For the text-containing cell, return its midpoint in [X, Y] coordinate format. 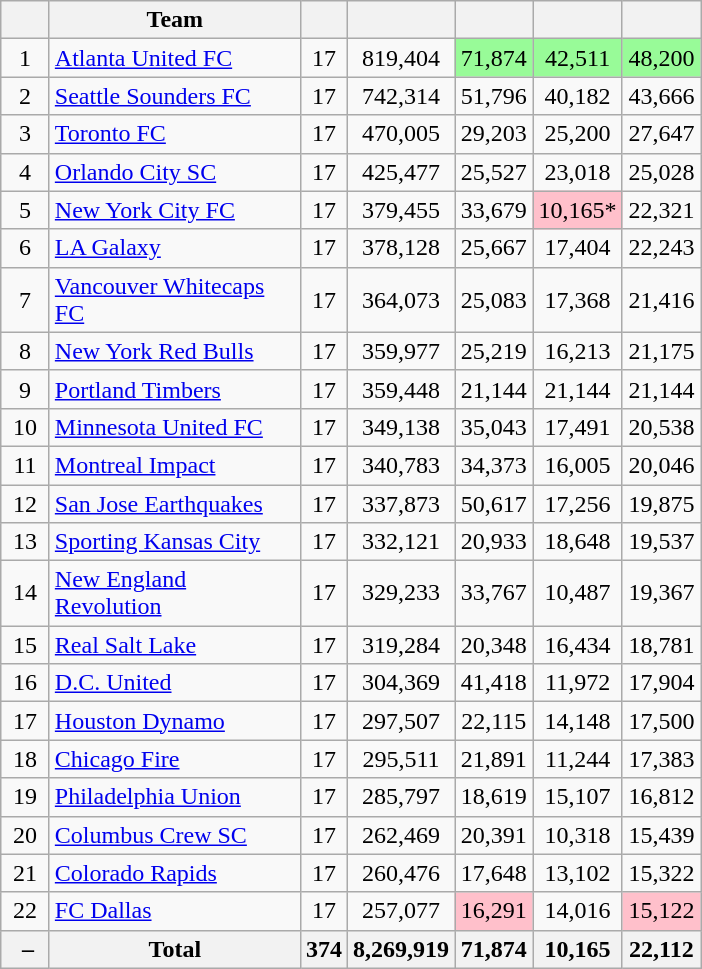
Vancouver Whitecaps FC [174, 300]
25,028 [662, 172]
10 [26, 427]
359,977 [400, 351]
17,256 [578, 503]
25,667 [494, 248]
2 [26, 96]
29,203 [494, 134]
16,434 [578, 645]
10,165 [578, 949]
262,469 [400, 835]
17,648 [494, 873]
23,018 [578, 172]
359,448 [400, 389]
470,005 [400, 134]
819,404 [400, 58]
22,112 [662, 949]
15,122 [662, 911]
14,016 [578, 911]
22,321 [662, 210]
34,373 [494, 465]
16,291 [494, 911]
Seattle Sounders FC [174, 96]
Philadelphia Union [174, 797]
22,115 [494, 721]
16,005 [578, 465]
21,891 [494, 759]
Portland Timbers [174, 389]
15,107 [578, 797]
Atlanta United FC [174, 58]
San Jose Earthquakes [174, 503]
New England Revolution [174, 594]
13 [26, 542]
12 [26, 503]
425,477 [400, 172]
364,073 [400, 300]
43,666 [662, 96]
33,679 [494, 210]
18 [26, 759]
13,102 [578, 873]
21 [26, 873]
25,527 [494, 172]
8,269,919 [400, 949]
D.C. United [174, 683]
25,200 [578, 134]
20 [26, 835]
New York City FC [174, 210]
19 [26, 797]
16,213 [578, 351]
17,404 [578, 248]
20,933 [494, 542]
Houston Dynamo [174, 721]
Sporting Kansas City [174, 542]
Colorado Rapids [174, 873]
337,873 [400, 503]
329,233 [400, 594]
27,647 [662, 134]
17,383 [662, 759]
304,369 [400, 683]
20,046 [662, 465]
332,121 [400, 542]
19,537 [662, 542]
33,767 [494, 594]
New York Red Bulls [174, 351]
Minnesota United FC [174, 427]
20,391 [494, 835]
22,243 [662, 248]
Chicago Fire [174, 759]
14,148 [578, 721]
17,500 [662, 721]
340,783 [400, 465]
25,083 [494, 300]
379,455 [400, 210]
Orlando City SC [174, 172]
20,538 [662, 427]
21,175 [662, 351]
21,416 [662, 300]
7 [26, 300]
1 [26, 58]
11,244 [578, 759]
10,318 [578, 835]
Montreal Impact [174, 465]
19,875 [662, 503]
16 [26, 683]
18,781 [662, 645]
11 [26, 465]
17,368 [578, 300]
349,138 [400, 427]
3 [26, 134]
8 [26, 351]
51,796 [494, 96]
5 [26, 210]
257,077 [400, 911]
742,314 [400, 96]
Columbus Crew SC [174, 835]
10,487 [578, 594]
25,219 [494, 351]
17,904 [662, 683]
18,648 [578, 542]
295,511 [400, 759]
19,367 [662, 594]
LA Galaxy [174, 248]
42,511 [578, 58]
4 [26, 172]
40,182 [578, 96]
285,797 [400, 797]
9 [26, 389]
297,507 [400, 721]
48,200 [662, 58]
Toronto FC [174, 134]
17,491 [578, 427]
FC Dallas [174, 911]
35,043 [494, 427]
14 [26, 594]
50,617 [494, 503]
378,128 [400, 248]
22 [26, 911]
Team [174, 20]
10,165* [578, 210]
374 [324, 949]
11,972 [578, 683]
Total [174, 949]
– [26, 949]
260,476 [400, 873]
15,322 [662, 873]
15,439 [662, 835]
41,418 [494, 683]
18,619 [494, 797]
20,348 [494, 645]
6 [26, 248]
Real Salt Lake [174, 645]
16,812 [662, 797]
15 [26, 645]
319,284 [400, 645]
